Output the [X, Y] coordinate of the center of the cell containing the given text.  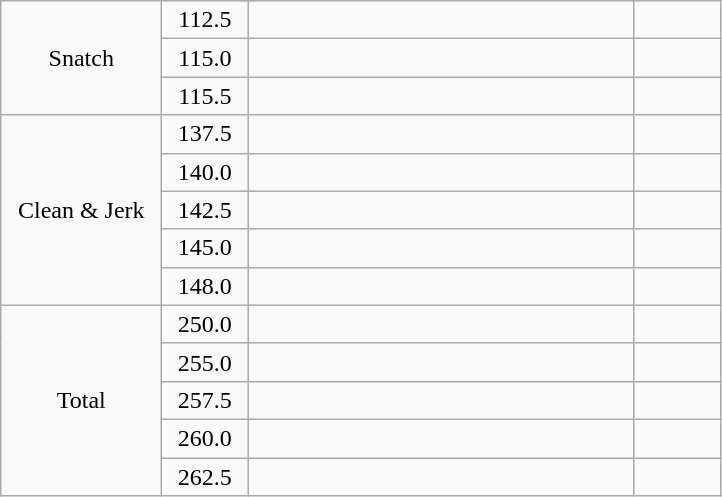
257.5 [205, 400]
250.0 [205, 324]
Total [82, 400]
260.0 [205, 438]
262.5 [205, 477]
145.0 [205, 248]
Snatch [82, 58]
115.0 [205, 58]
255.0 [205, 362]
140.0 [205, 172]
112.5 [205, 20]
148.0 [205, 286]
Clean & Jerk [82, 210]
115.5 [205, 96]
137.5 [205, 134]
142.5 [205, 210]
